From the cell containing the given text, extract its center point as (x, y) coordinate. 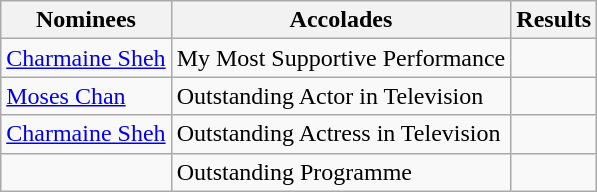
My Most Supportive Performance (341, 58)
Results (554, 20)
Outstanding Programme (341, 172)
Nominees (86, 20)
Accolades (341, 20)
Moses Chan (86, 96)
Outstanding Actor in Television (341, 96)
Outstanding Actress in Television (341, 134)
